Output the [x, y] coordinate of the center of the cell containing the given text.  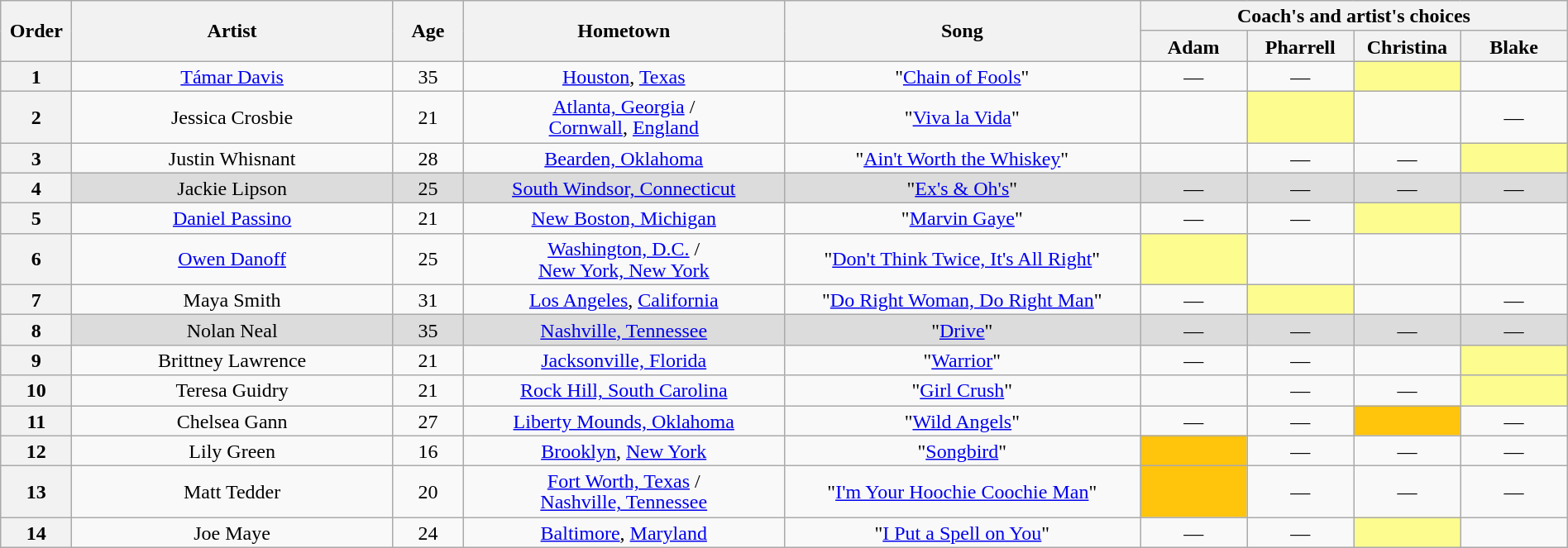
Liberty Mounds, Oklahoma [624, 420]
6 [36, 259]
Atlanta, Georgia / Cornwall, England [624, 117]
10 [36, 390]
3 [36, 157]
8 [36, 331]
Blake [1513, 46]
Jacksonville, Florida [624, 360]
"Chain of Fools" [963, 76]
New Boston, Michigan [624, 218]
Coach's and artist's choices [1355, 17]
1 [36, 76]
Pharrell [1300, 46]
Rock Hill, South Carolina [624, 390]
Jackie Lipson [232, 188]
"Ex's & Oh's" [963, 188]
Houston, Texas [624, 76]
Matt Tedder [232, 492]
Maya Smith [232, 299]
Fort Worth, Texas / Nashville, Tennessee [624, 492]
"Do Right Woman, Do Right Man" [963, 299]
Baltimore, Maryland [624, 532]
"Viva la Vida" [963, 117]
"I Put a Spell on You" [963, 532]
Jessica Crosbie [232, 117]
12 [36, 451]
Order [36, 31]
"Wild Angels" [963, 420]
"Girl Crush" [963, 390]
14 [36, 532]
Christina [1408, 46]
"Warrior" [963, 360]
Los Angeles, California [624, 299]
Adam [1194, 46]
28 [428, 157]
"Ain't Worth the Whiskey" [963, 157]
7 [36, 299]
Brooklyn, New York [624, 451]
Artist [232, 31]
24 [428, 532]
31 [428, 299]
4 [36, 188]
Nolan Neal [232, 331]
Lily Green [232, 451]
Justin Whisnant [232, 157]
Támar Davis [232, 76]
South Windsor, Connecticut [624, 188]
Song [963, 31]
"Don't Think Twice, It's All Right" [963, 259]
Brittney Lawrence [232, 360]
Daniel Passino [232, 218]
Owen Danoff [232, 259]
Nashville, Tennessee [624, 331]
9 [36, 360]
Teresa Guidry [232, 390]
Age [428, 31]
5 [36, 218]
11 [36, 420]
"Songbird" [963, 451]
2 [36, 117]
16 [428, 451]
27 [428, 420]
Hometown [624, 31]
"I'm Your Hoochie Coochie Man" [963, 492]
"Marvin Gaye" [963, 218]
Joe Maye [232, 532]
Washington, D.C. / New York, New York [624, 259]
Bearden, Oklahoma [624, 157]
20 [428, 492]
Chelsea Gann [232, 420]
"Drive" [963, 331]
13 [36, 492]
